Search for the cell housing the specified text and yield its (x, y) center coordinate. 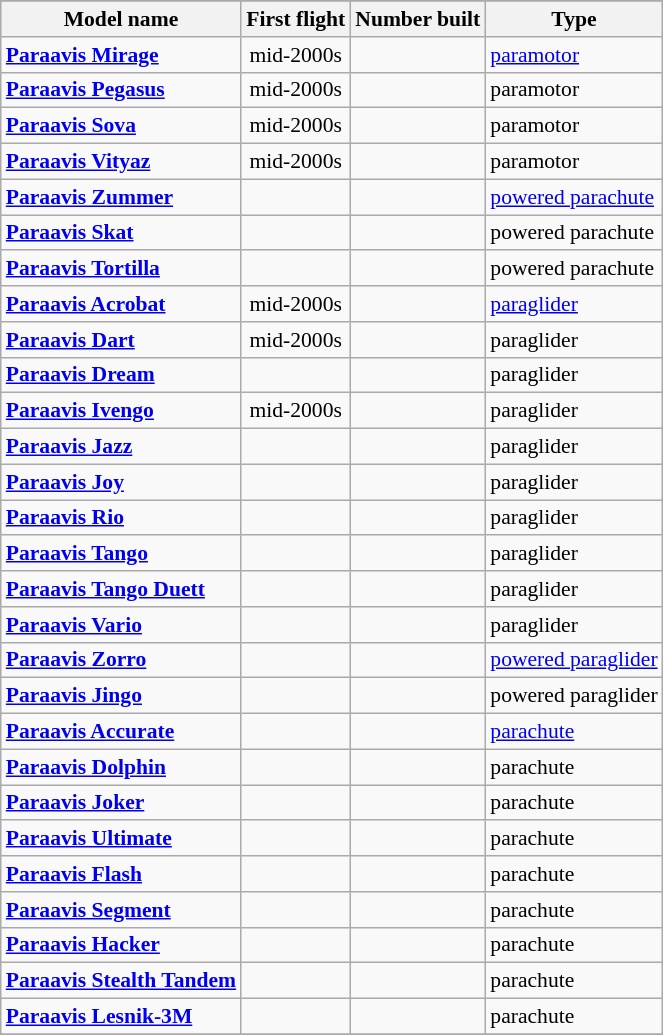
Paraavis Lesnik-3M (121, 1017)
Paraavis Segment (121, 910)
Paraavis Vario (121, 625)
Paraavis Dolphin (121, 767)
Number built (418, 19)
Paraavis Hacker (121, 945)
Paraavis Ultimate (121, 839)
Paraavis Sova (121, 126)
Paraavis Accurate (121, 732)
Paraavis Joy (121, 482)
Paraavis Dart (121, 340)
Paraavis Pegasus (121, 90)
Paraavis Zorro (121, 660)
Paraavis Jingo (121, 696)
Paraavis Stealth Tandem (121, 981)
Paraavis Tortilla (121, 269)
Paraavis Mirage (121, 55)
Paraavis Flash (121, 874)
Paraavis Ivengo (121, 411)
Paraavis Tango (121, 554)
Paraavis Acrobat (121, 304)
Paraavis Jazz (121, 447)
Paraavis Vityaz (121, 162)
First flight (296, 19)
Paraavis Zummer (121, 197)
Paraavis Tango Duett (121, 589)
Paraavis Joker (121, 803)
Paraavis Skat (121, 233)
Type (574, 19)
Paraavis Dream (121, 375)
Model name (121, 19)
Paraavis Rio (121, 518)
